Identify which cell holds the provided text, then report its [X, Y] central coordinate. 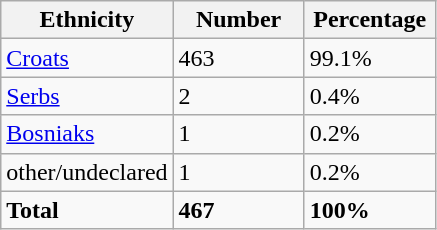
Percentage [370, 20]
Number [238, 20]
99.1% [370, 58]
100% [370, 210]
463 [238, 58]
467 [238, 210]
Bosniaks [87, 134]
2 [238, 96]
Croats [87, 58]
other/undeclared [87, 172]
Ethnicity [87, 20]
Total [87, 210]
0.4% [370, 96]
Serbs [87, 96]
